Extract the (X, Y) coordinate from the center of the cell holding the provided text.  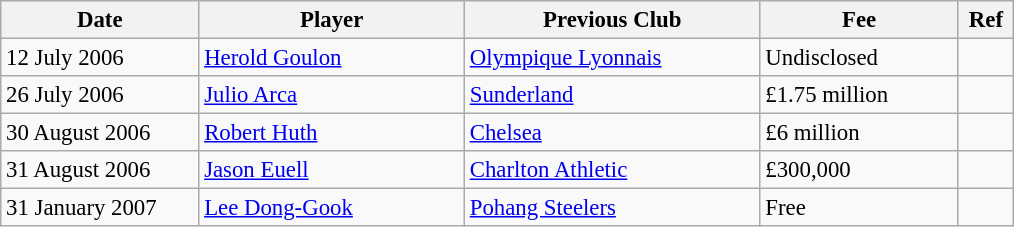
Fee (859, 20)
Olympique Lyonnais (612, 58)
Player (332, 20)
Robert Huth (332, 133)
26 July 2006 (100, 95)
£300,000 (859, 170)
Undisclosed (859, 58)
Charlton Athletic (612, 170)
Ref (986, 20)
Herold Goulon (332, 58)
Sunderland (612, 95)
Date (100, 20)
Julio Arca (332, 95)
Lee Dong-Gook (332, 208)
£6 million (859, 133)
Pohang Steelers (612, 208)
Chelsea (612, 133)
12 July 2006 (100, 58)
30 August 2006 (100, 133)
31 August 2006 (100, 170)
Previous Club (612, 20)
Jason Euell (332, 170)
Free (859, 208)
£1.75 million (859, 95)
31 January 2007 (100, 208)
